Locate the cell with the specified text and output its [x, y] center coordinate. 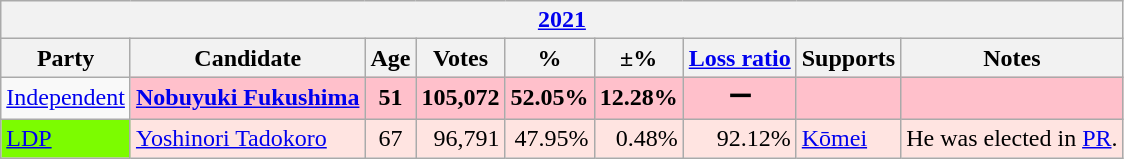
Nobuyuki Fukushima [248, 98]
He was elected in PR. [1012, 138]
Supports [848, 58]
Age [390, 58]
12.28% [638, 98]
2021 [562, 20]
92.12% [740, 138]
Party [66, 58]
52.05% [550, 98]
0.48% [638, 138]
Notes [1012, 58]
Votes [460, 58]
Kōmei [848, 138]
51 [390, 98]
% [550, 58]
Yoshinori Tadokoro [248, 138]
47.95% [550, 138]
Independent [66, 98]
LDP [66, 138]
±% [638, 58]
67 [390, 138]
ー [740, 98]
Loss ratio [740, 58]
96,791 [460, 138]
Candidate [248, 58]
105,072 [460, 98]
